Locate the cell with the specified text and output its (x, y) center coordinate. 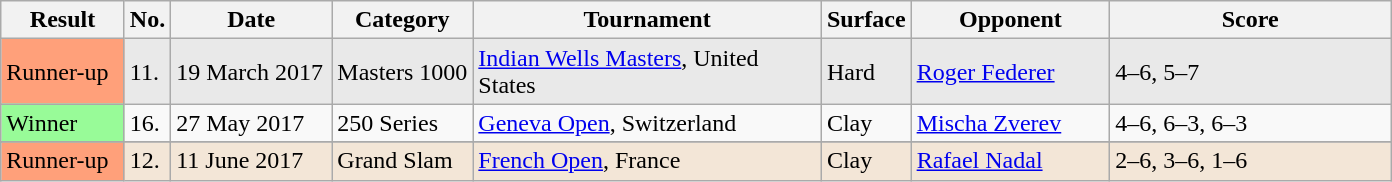
250 Series (402, 123)
Date (252, 20)
11. (147, 72)
Geneva Open, Switzerland (648, 123)
Tournament (648, 20)
Opponent (1010, 20)
2–6, 3–6, 1–6 (1250, 161)
Rafael Nadal (1010, 161)
Winner (63, 123)
Surface (866, 20)
No. (147, 20)
Roger Federer (1010, 72)
French Open, France (648, 161)
12. (147, 161)
4–6, 6–3, 6–3 (1250, 123)
4–6, 5–7 (1250, 72)
Category (402, 20)
Result (63, 20)
27 May 2017 (252, 123)
Indian Wells Masters, United States (648, 72)
11 June 2017 (252, 161)
Mischa Zverev (1010, 123)
19 March 2017 (252, 72)
16. (147, 123)
Grand Slam (402, 161)
Score (1250, 20)
Masters 1000 (402, 72)
Hard (866, 72)
